Extract the (x, y) coordinate from the center of the cell holding the provided text.  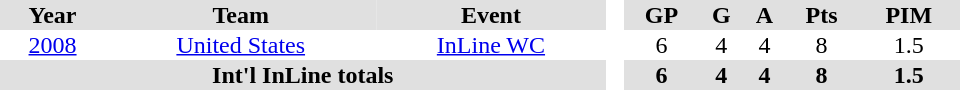
Year (52, 15)
United States (240, 45)
PIM (909, 15)
Event (490, 15)
Team (240, 15)
InLine WC (490, 45)
GP (662, 15)
G (722, 15)
A (765, 15)
Int'l InLine totals (303, 75)
Pts (821, 15)
2008 (52, 45)
